Extract the (X, Y) coordinate from the center of the cell holding the provided text.  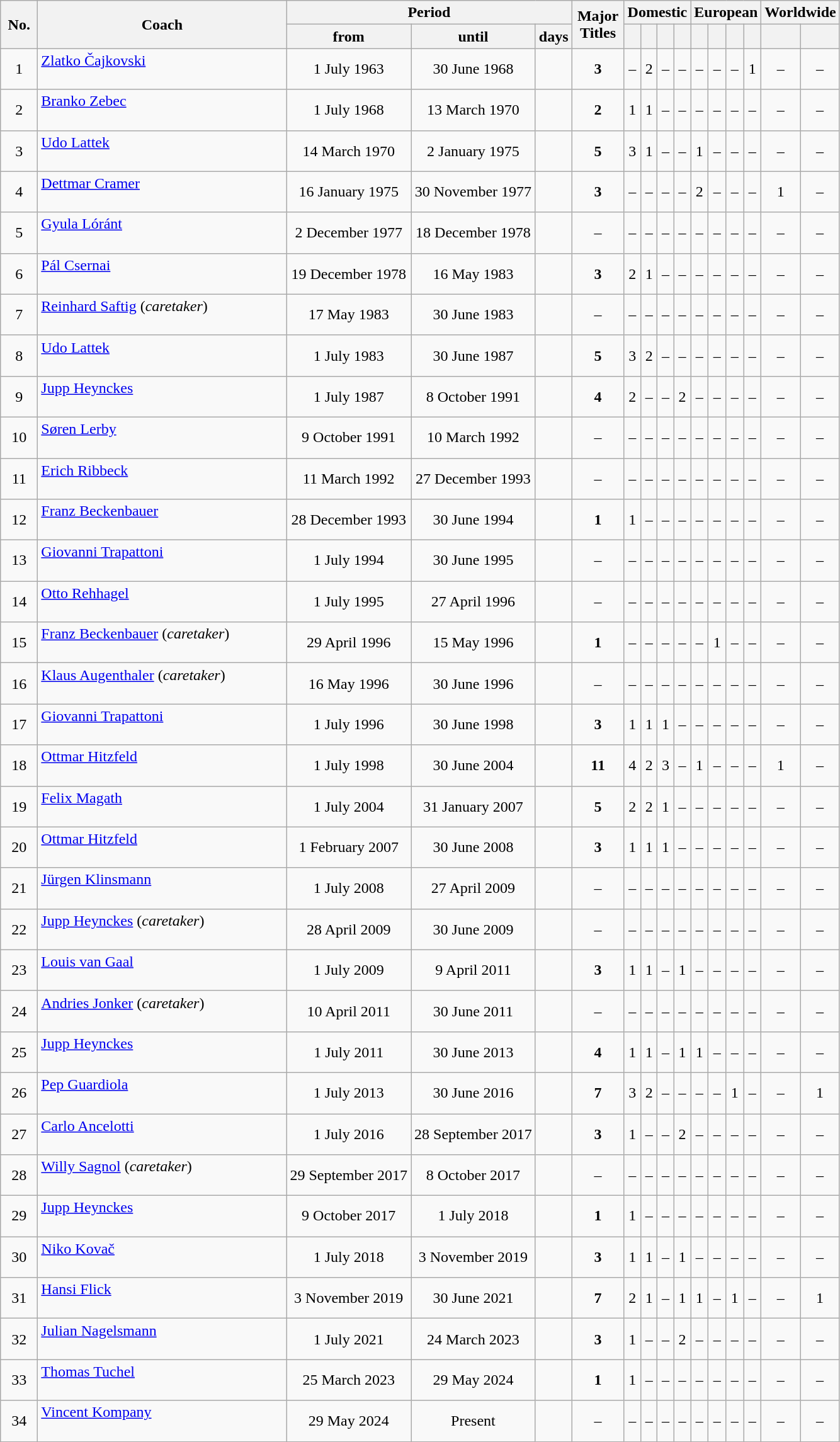
15 May 1996 (474, 642)
31 January 2007 (474, 806)
28 (19, 1175)
30 (19, 1257)
6 (19, 273)
1 July 2009 (349, 970)
Coach (162, 25)
21 (19, 888)
24 March 2023 (474, 1339)
Willy Sagnol (caretaker) (162, 1175)
28 December 1993 (349, 520)
1 July 1994 (349, 560)
No. (19, 25)
days (553, 37)
30 June 1983 (474, 315)
Franz Beckenbauer (caretaker) (162, 642)
13 (19, 560)
16 (19, 684)
Present (474, 1421)
1 July 1968 (349, 110)
34 (19, 1421)
Reinhard Saftig (caretaker) (162, 315)
10 (19, 437)
14 March 1970 (349, 151)
Jürgen Klinsmann (162, 888)
1 July 1987 (349, 397)
8 October 2017 (474, 1175)
Søren Lerby (162, 437)
17 (19, 724)
1 July 1963 (349, 69)
30 June 1995 (474, 560)
Thomas Tuchel (162, 1380)
Klaus Augenthaler (caretaker) (162, 684)
1 July 2008 (349, 888)
Vincent Kompany (162, 1421)
9 October 2017 (349, 1217)
26 (19, 1093)
10 April 2011 (349, 1011)
8 October 1991 (474, 397)
Gyula Lóránt (162, 233)
Erich Ribbeck (162, 479)
24 (19, 1011)
Otto Rehhagel (162, 602)
Dettmar Cramer (162, 191)
1 July 2011 (349, 1052)
Carlo Ancelotti (162, 1133)
27 April 2009 (474, 888)
1 February 2007 (349, 848)
30 November 1977 (474, 191)
15 (19, 642)
Louis van Gaal (162, 970)
30 June 2004 (474, 766)
29 (19, 1217)
11 March 1992 (349, 479)
1 July 1995 (349, 602)
from (349, 37)
Franz Beckenbauer (162, 520)
9 (19, 397)
30 June 2021 (474, 1298)
13 March 1970 (474, 110)
30 June 2016 (474, 1093)
1 July 2013 (349, 1093)
32 (19, 1339)
1 July 2021 (349, 1339)
30 June 2013 (474, 1052)
28 September 2017 (474, 1133)
Felix Magath (162, 806)
Domestic (657, 13)
Julian Nagelsmann (162, 1339)
9 April 2011 (474, 970)
33 (19, 1380)
Zlatko Čajkovski (162, 69)
Pep Guardiola (162, 1093)
12 (19, 520)
European (726, 13)
18 (19, 766)
30 June 2009 (474, 929)
19 (19, 806)
30 June 2011 (474, 1011)
until (474, 37)
28 April 2009 (349, 929)
27 (19, 1133)
31 (19, 1298)
18 December 1978 (474, 233)
Period (429, 13)
30 June 2008 (474, 848)
1 July 1996 (349, 724)
Jupp Heynckes (caretaker) (162, 929)
Hansi Flick (162, 1298)
22 (19, 929)
MajorTitles (598, 25)
1 July 2016 (349, 1133)
14 (19, 602)
30 June 1987 (474, 355)
Worldwide (800, 13)
30 June 1994 (474, 520)
23 (19, 970)
Pál Csernai (162, 273)
8 (19, 355)
9 October 1991 (349, 437)
29 September 2017 (349, 1175)
16 January 1975 (349, 191)
25 March 2023 (349, 1380)
30 June 1996 (474, 684)
1 July 1983 (349, 355)
1 July 1998 (349, 766)
25 (19, 1052)
20 (19, 848)
10 March 1992 (474, 437)
17 May 1983 (349, 315)
Niko Kovač (162, 1257)
Andries Jonker (caretaker) (162, 1011)
16 May 1983 (474, 273)
30 June 1968 (474, 69)
2 January 1975 (474, 151)
19 December 1978 (349, 273)
27 April 1996 (474, 602)
1 July 2004 (349, 806)
2 December 1977 (349, 233)
27 December 1993 (474, 479)
16 May 1996 (349, 684)
30 June 1998 (474, 724)
Branko Zebec (162, 110)
29 April 1996 (349, 642)
